Output the (x, y) coordinate of the center of the cell containing the given text.  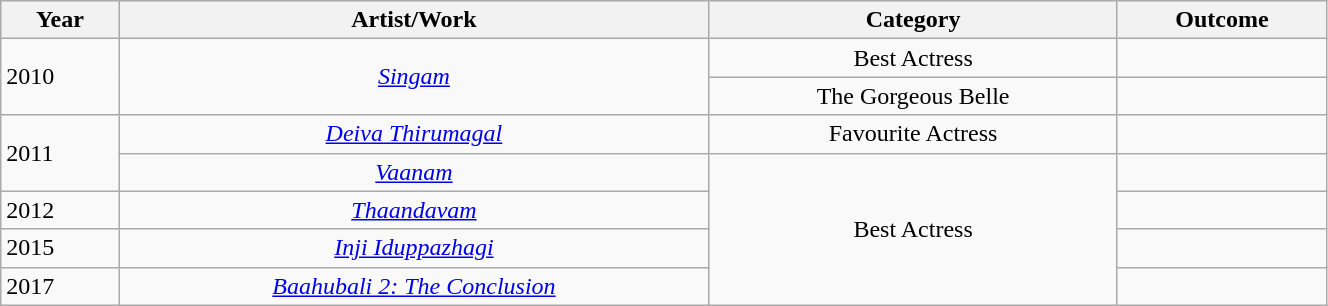
2010 (60, 77)
Thaandavam (414, 210)
Singam (414, 77)
Artist/Work (414, 20)
2011 (60, 153)
Outcome (1222, 20)
Year (60, 20)
Deiva Thirumagal (414, 134)
The Gorgeous Belle (913, 96)
Inji Iduppazhagi (414, 248)
Baahubali 2: The Conclusion (414, 286)
2015 (60, 248)
2012 (60, 210)
Category (913, 20)
Vaanam (414, 172)
2017 (60, 286)
Favourite Actress (913, 134)
